Output the (X, Y) coordinate of the center of the cell containing the given text.  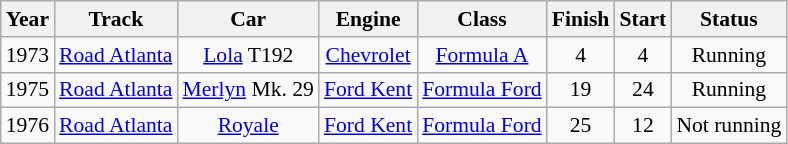
Track (116, 19)
Class (482, 19)
25 (581, 126)
Start (642, 19)
Merlyn Mk. 29 (248, 90)
Finish (581, 19)
Engine (368, 19)
Chevrolet (368, 55)
Status (728, 19)
Formula A (482, 55)
Year (28, 19)
Royale (248, 126)
1975 (28, 90)
Lola T192 (248, 55)
19 (581, 90)
Car (248, 19)
1973 (28, 55)
1976 (28, 126)
24 (642, 90)
Not running (728, 126)
12 (642, 126)
